Pinpoint the cell where the given text exists, returning its [X, Y] midpoint coordinate. 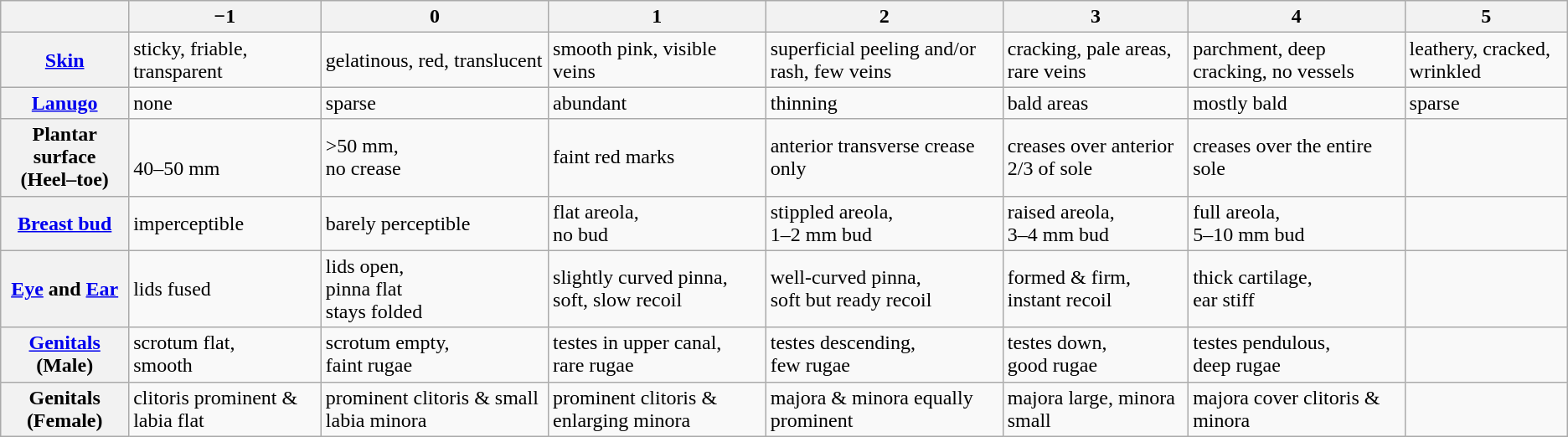
clitoris prominent & labia flat [225, 409]
lids open,pinna flatstays folded [434, 289]
testes in upper canal, rare rugae [658, 355]
faint red marks [658, 157]
leathery, cracked, wrinkled [1486, 60]
abundant [658, 103]
Genitals (Female) [65, 409]
Skin [65, 60]
majora cover clitoris & minora [1297, 409]
stippled areola,1–2 mm bud [885, 223]
anterior transverse crease only [885, 157]
sticky, friable, transparent [225, 60]
mostly bald [1297, 103]
gelatinous, red, translucent [434, 60]
raised areola,3–4 mm bud [1096, 223]
0 [434, 17]
40–50 mm [225, 157]
formed & firm,instant recoil [1096, 289]
prominent clitoris & enlarging minora [658, 409]
4 [1297, 17]
Plantar surface (Heel–toe) [65, 157]
5 [1486, 17]
majora & minora equally prominent [885, 409]
flat areola,no bud [658, 223]
testes pendulous, deep rugae [1297, 355]
cracking, pale areas, rare veins [1096, 60]
superficial peeling and/or rash, few veins [885, 60]
testes descending, few rugae [885, 355]
imperceptible [225, 223]
scrotum empty, faint rugae [434, 355]
>50 mm,no crease [434, 157]
prominent clitoris & small labia minora [434, 409]
barely perceptible [434, 223]
bald areas [1096, 103]
well-curved pinna,soft but ready recoil [885, 289]
full areola,5–10 mm bud [1297, 223]
Lanugo [65, 103]
smooth pink, visible veins [658, 60]
Genitals (Male) [65, 355]
−1 [225, 17]
parchment, deep cracking, no vessels [1297, 60]
testes down, good rugae [1096, 355]
3 [1096, 17]
Breast bud [65, 223]
thick cartilage,ear stiff [1297, 289]
2 [885, 17]
majora large, minora small [1096, 409]
1 [658, 17]
none [225, 103]
creases over anterior 2/3 of sole [1096, 157]
lids fused [225, 289]
slightly curved pinna,soft, slow recoil [658, 289]
Eye and Ear [65, 289]
thinning [885, 103]
scrotum flat, smooth [225, 355]
creases over the entire sole [1297, 157]
